For the text-containing cell, return its midpoint in (X, Y) coordinate format. 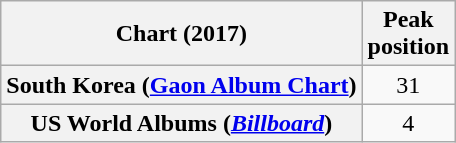
Peakposition (408, 34)
US World Albums (Billboard) (182, 123)
South Korea (Gaon Album Chart) (182, 85)
31 (408, 85)
Chart (2017) (182, 34)
4 (408, 123)
